Return the [X, Y] coordinate for the center point of the cell that contains the specified text.  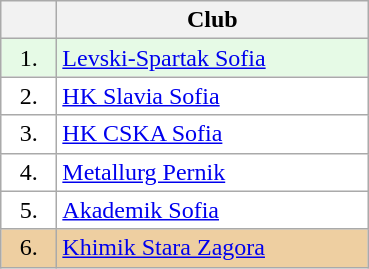
6. [29, 248]
HK Slavia Sofia [212, 96]
Levski-Spartak Sofia [212, 58]
3. [29, 134]
Khimik Stara Zagora [212, 248]
5. [29, 210]
Akademik Sofia [212, 210]
4. [29, 172]
Metallurg Pernik [212, 172]
Club [212, 20]
HK CSKA Sofia [212, 134]
1. [29, 58]
2. [29, 96]
